From the cell containing the given text, extract its center point as [X, Y] coordinate. 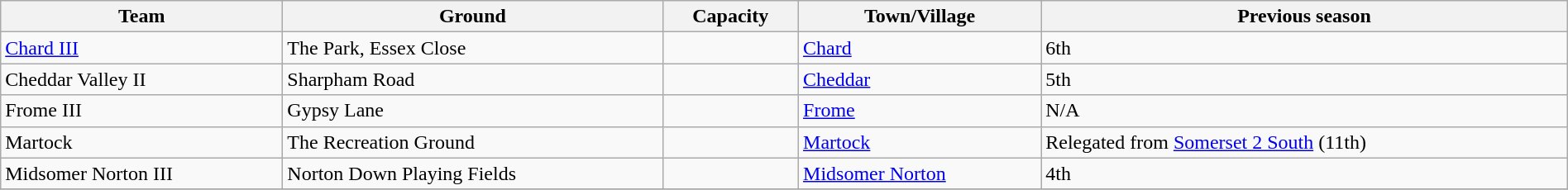
Relegated from Somerset 2 South (11th) [1305, 142]
Team [142, 17]
N/A [1305, 111]
Ground [473, 17]
Gypsy Lane [473, 111]
Midsomer Norton [920, 173]
The Park, Essex Close [473, 48]
Chard III [142, 48]
Norton Down Playing Fields [473, 173]
Cheddar [920, 79]
Previous season [1305, 17]
Frome III [142, 111]
Cheddar Valley II [142, 79]
4th [1305, 173]
5th [1305, 79]
Town/Village [920, 17]
Chard [920, 48]
Frome [920, 111]
Sharpham Road [473, 79]
6th [1305, 48]
Midsomer Norton III [142, 173]
Capacity [730, 17]
The Recreation Ground [473, 142]
